Output the (X, Y) coordinate of the center of the cell containing the given text.  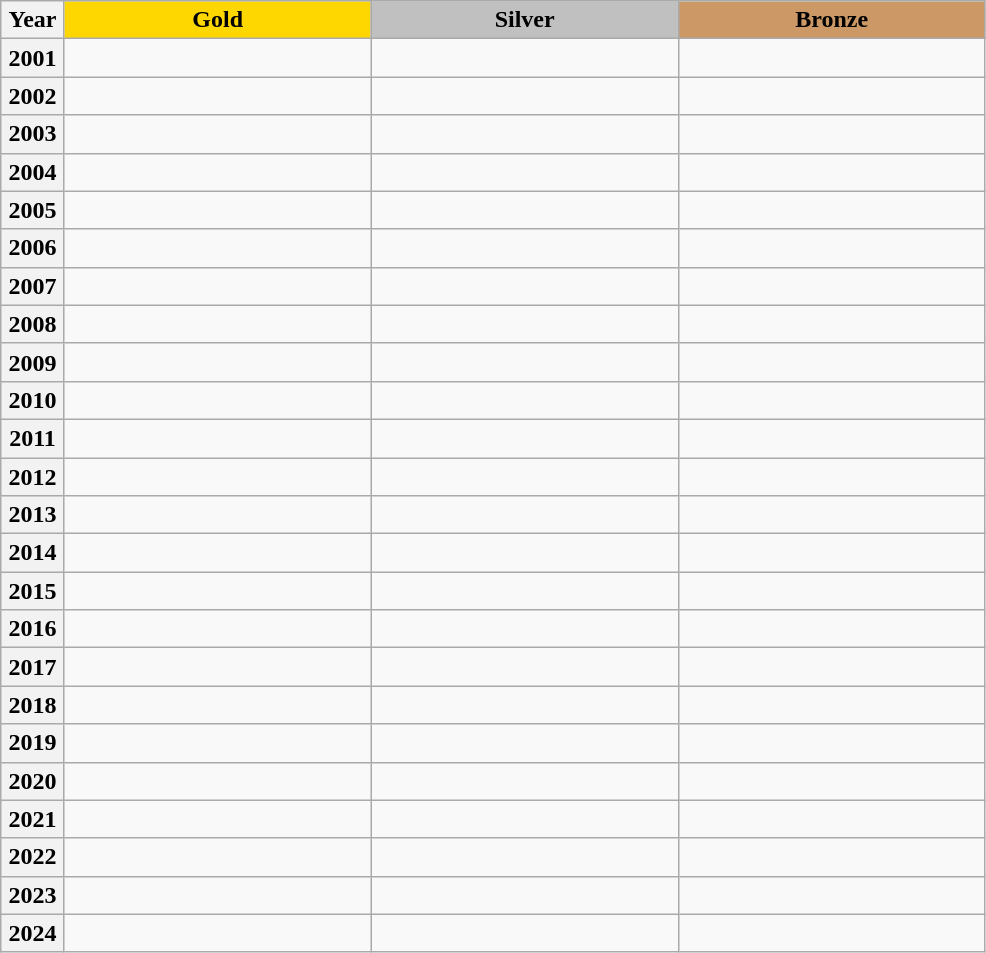
2011 (32, 438)
2014 (32, 553)
Bronze (832, 20)
2017 (32, 667)
2015 (32, 591)
2005 (32, 210)
2023 (32, 895)
2013 (32, 515)
2009 (32, 362)
2003 (32, 134)
2008 (32, 324)
2006 (32, 248)
2022 (32, 857)
2018 (32, 705)
2012 (32, 477)
2024 (32, 933)
2001 (32, 58)
2021 (32, 819)
2019 (32, 743)
2007 (32, 286)
2004 (32, 172)
Year (32, 20)
Silver (524, 20)
2016 (32, 629)
2010 (32, 400)
2002 (32, 96)
Gold (218, 20)
2020 (32, 781)
